Return [X, Y] of the center of cell containing provided text 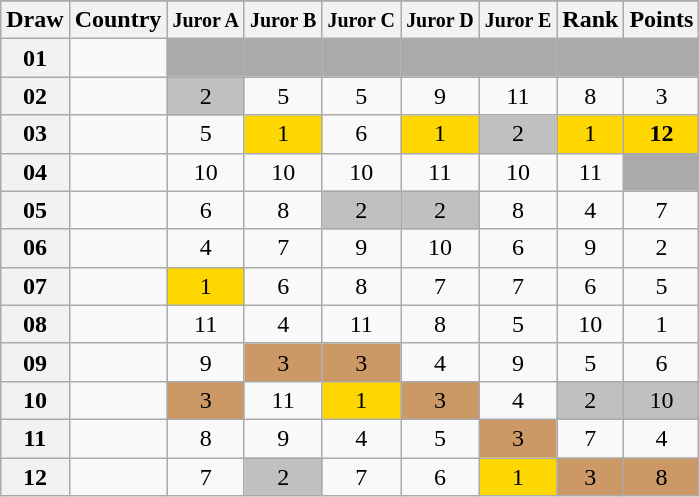
Juror B [283, 20]
Juror E [518, 20]
Juror A [206, 20]
02 [35, 96]
Draw [35, 20]
Juror C [362, 20]
Juror D [440, 20]
08 [35, 324]
Country [118, 20]
01 [35, 58]
04 [35, 172]
06 [35, 248]
07 [35, 286]
Rank [590, 20]
05 [35, 210]
09 [35, 362]
Points [662, 20]
03 [35, 134]
